Return the [x, y] coordinate for the center point of the cell that contains the specified text.  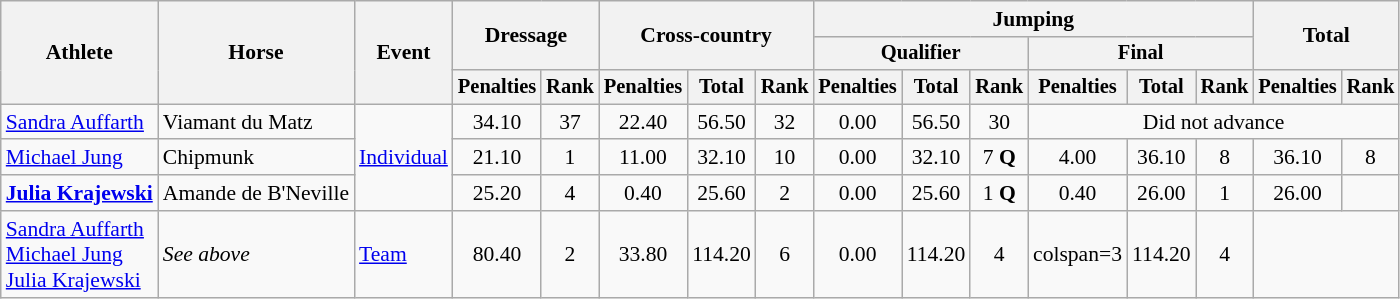
10 [785, 158]
See above [256, 254]
Viamant du Matz [256, 122]
6 [785, 254]
34.10 [497, 122]
Jumping [1033, 19]
Dressage [526, 36]
Julia Krajewski [80, 193]
Final [1140, 54]
37 [570, 122]
Sandra Auffarth [80, 122]
25.20 [497, 193]
4.00 [1078, 158]
80.40 [497, 254]
32 [785, 122]
1 Q [999, 193]
21.10 [497, 158]
Horse [256, 52]
Event [404, 52]
Michael Jung [80, 158]
22.40 [643, 122]
Did not advance [1214, 122]
Athlete [80, 52]
11.00 [643, 158]
colspan=3 [1078, 254]
30 [999, 122]
33.80 [643, 254]
Sandra AuffarthMichael JungJulia Krajewski [80, 254]
Team [404, 254]
Cross-country [706, 36]
Amande de B'Neville [256, 193]
7 Q [999, 158]
Chipmunk [256, 158]
Individual [404, 158]
Qualifier [920, 54]
